Scan for the cell matching the given text and deliver its [X, Y] coordinate at center. 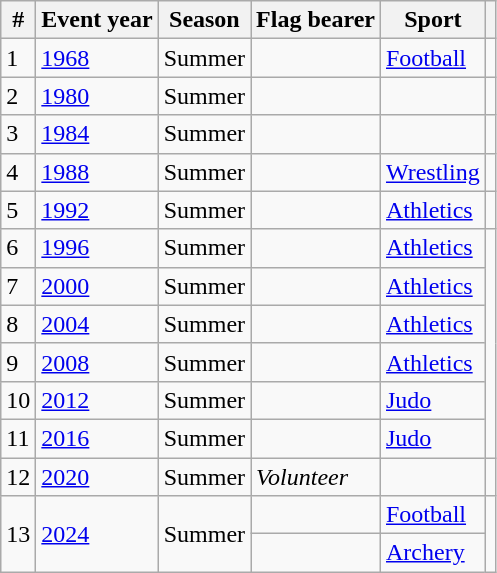
1 [18, 58]
2012 [97, 400]
1984 [97, 134]
2024 [97, 534]
13 [18, 534]
4 [18, 172]
6 [18, 248]
2 [18, 96]
5 [18, 210]
11 [18, 438]
1996 [97, 248]
8 [18, 324]
2020 [97, 477]
2004 [97, 324]
Wrestling [432, 172]
Event year [97, 20]
2008 [97, 362]
2016 [97, 438]
Sport [432, 20]
2000 [97, 286]
1968 [97, 58]
# [18, 20]
Season [204, 20]
7 [18, 286]
9 [18, 362]
3 [18, 134]
12 [18, 477]
Volunteer [316, 477]
1988 [97, 172]
Flag bearer [316, 20]
Archery [432, 553]
1992 [97, 210]
1980 [97, 96]
10 [18, 400]
